Scan for the cell matching the given text and deliver its (x, y) coordinate at center. 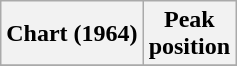
Peakposition (189, 34)
Chart (1964) (72, 34)
